Locate the cell with the specified text and output its (x, y) center coordinate. 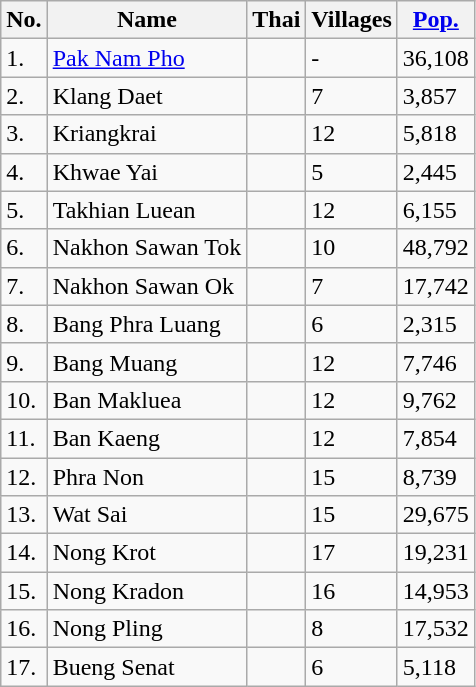
Nakhon Sawan Ok (147, 286)
Thai (276, 20)
2. (24, 96)
Wat Sai (147, 515)
No. (24, 20)
Bang Muang (147, 362)
7,854 (436, 438)
8 (352, 629)
16. (24, 629)
13. (24, 515)
5. (24, 210)
5,818 (436, 134)
Kriangkrai (147, 134)
Klang Daet (147, 96)
36,108 (436, 58)
3,857 (436, 96)
9. (24, 362)
14,953 (436, 591)
12. (24, 477)
Pop. (436, 20)
7. (24, 286)
1. (24, 58)
6. (24, 248)
17,532 (436, 629)
29,675 (436, 515)
5,118 (436, 667)
4. (24, 172)
Nong Pling (147, 629)
Ban Kaeng (147, 438)
Ban Makluea (147, 400)
11. (24, 438)
Name (147, 20)
Nakhon Sawan Tok (147, 248)
Villages (352, 20)
5 (352, 172)
8,739 (436, 477)
15. (24, 591)
6,155 (436, 210)
Bueng Senat (147, 667)
7,746 (436, 362)
10 (352, 248)
Khwae Yai (147, 172)
16 (352, 591)
Takhian Luean (147, 210)
14. (24, 553)
Phra Non (147, 477)
19,231 (436, 553)
Nong Kradon (147, 591)
Bang Phra Luang (147, 324)
3. (24, 134)
17 (352, 553)
9,762 (436, 400)
Nong Krot (147, 553)
48,792 (436, 248)
- (352, 58)
2,445 (436, 172)
17,742 (436, 286)
Pak Nam Pho (147, 58)
8. (24, 324)
17. (24, 667)
10. (24, 400)
2,315 (436, 324)
